Pinpoint the cell where the given text exists, returning its (x, y) midpoint coordinate. 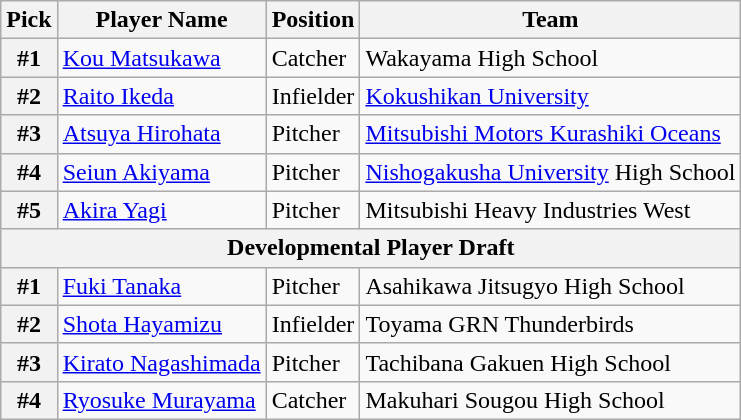
Raito Ikeda (162, 96)
Kirato Nagashimada (162, 362)
Pick (29, 20)
Wakayama High School (550, 58)
Team (550, 20)
Ryosuke Murayama (162, 400)
Tachibana Gakuen High School (550, 362)
Mitsubishi Motors Kurashiki Oceans (550, 134)
Nishogakusha University High School (550, 172)
Player Name (162, 20)
Asahikawa Jitsugyo High School (550, 286)
Shota Hayamizu (162, 324)
Seiun Akiyama (162, 172)
Kokushikan University (550, 96)
Kou Matsukawa (162, 58)
Developmental Player Draft (371, 248)
Mitsubishi Heavy Industries West (550, 210)
Position (313, 20)
Toyama GRN Thunderbirds (550, 324)
Akira Yagi (162, 210)
Atsuya Hirohata (162, 134)
Fuki Tanaka (162, 286)
#5 (29, 210)
Makuhari Sougou High School (550, 400)
